Identify which cell holds the provided text, then report its (X, Y) central coordinate. 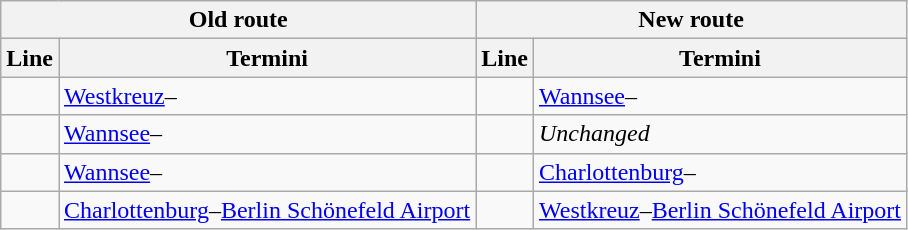
Westkreuz– (266, 96)
Westkreuz–Berlin Schönefeld Airport (720, 210)
Unchanged (720, 134)
Charlottenburg– (720, 172)
New route (692, 20)
Charlottenburg–Berlin Schönefeld Airport (266, 210)
Old route (238, 20)
